From the cell containing the given text, extract its center point as (x, y) coordinate. 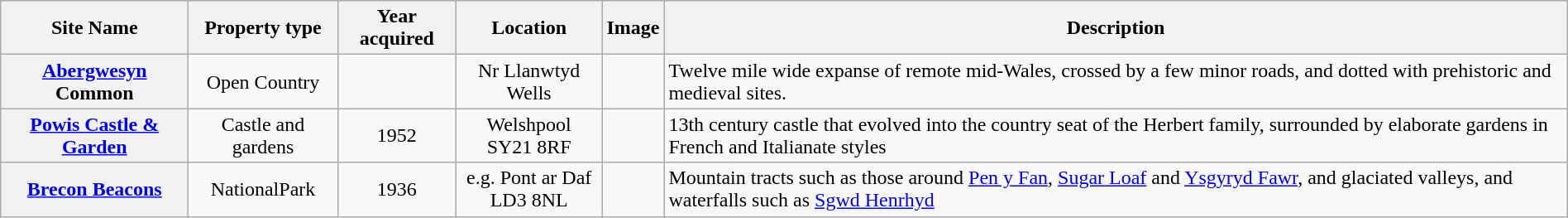
WelshpoolSY21 8RF (528, 136)
Image (633, 28)
Abergwesyn Common (94, 81)
Open Country (263, 81)
Location (528, 28)
Powis Castle & Garden (94, 136)
Castle and gardens (263, 136)
Mountain tracts such as those around Pen y Fan, Sugar Loaf and Ysgyryd Fawr, and glaciated valleys, and waterfalls such as Sgwd Henrhyd (1116, 189)
e.g. Pont ar DafLD3 8NL (528, 189)
Description (1116, 28)
Year acquired (397, 28)
Twelve mile wide expanse of remote mid-Wales, crossed by a few minor roads, and dotted with prehistoric and medieval sites. (1116, 81)
Brecon Beacons (94, 189)
Nr Llanwtyd Wells (528, 81)
NationalPark (263, 189)
1936 (397, 189)
Site Name (94, 28)
Property type (263, 28)
13th century castle that evolved into the country seat of the Herbert family, surrounded by elaborate gardens in French and Italianate styles (1116, 136)
1952 (397, 136)
